Locate the cell with the specified text and output its (x, y) center coordinate. 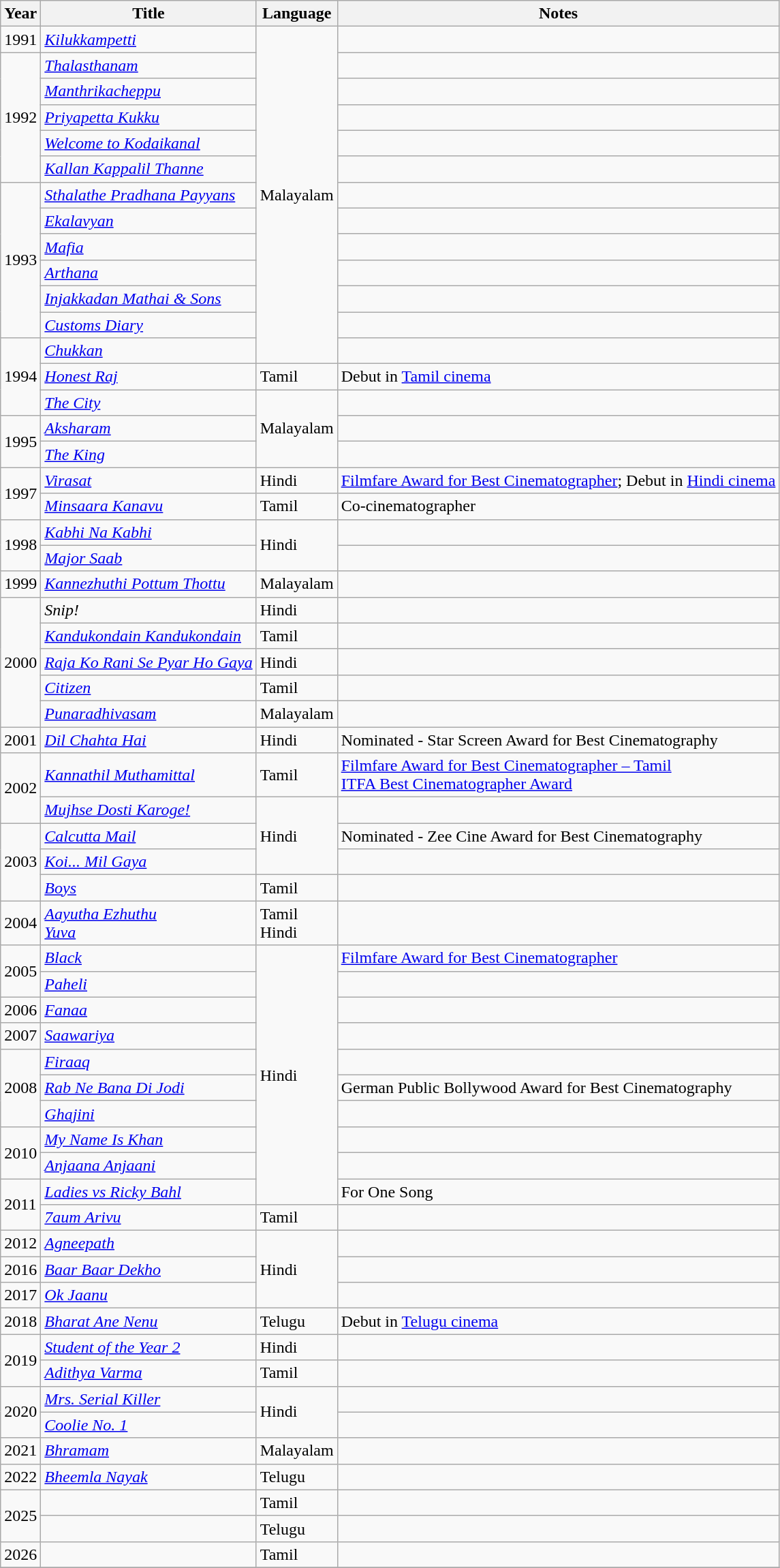
1993 (20, 260)
Coolie No. 1 (149, 1425)
Boys (149, 888)
My Name Is Khan (149, 1139)
2016 (20, 1270)
Filmfare Award for Best Cinematographer – TamilITFA Best Cinematographer Award (559, 775)
Title (149, 14)
Kilukkampetti (149, 40)
Student of the Year 2 (149, 1347)
2000 (20, 662)
2004 (20, 923)
Priyapetta Kukku (149, 117)
2026 (20, 1554)
Calcutta Mail (149, 836)
Bhramam (149, 1451)
Customs Diary (149, 325)
Anjaana Anjaani (149, 1165)
2025 (20, 1516)
Fanaa (149, 1010)
Snip! (149, 610)
Baar Baar Dekho (149, 1270)
For One Song (559, 1192)
1998 (20, 545)
2012 (20, 1244)
Chukkan (149, 351)
2017 (20, 1295)
2002 (20, 788)
Adithya Varma (149, 1373)
Thalasthanam (149, 65)
2005 (20, 971)
2010 (20, 1152)
2008 (20, 1088)
Bheemla Nayak (149, 1477)
Punaradhivasam (149, 713)
German Public Bollywood Award for Best Cinematography (559, 1088)
Injakkadan Mathai & Sons (149, 298)
1992 (20, 117)
Citizen (149, 688)
Debut in Tamil cinema (559, 377)
Kannathil Muthamittal (149, 775)
Sthalathe Pradhana Payyans (149, 195)
Mujhse Dosti Karoge! (149, 810)
Manthrikacheppu (149, 91)
Koi... Mil Gaya (149, 862)
Kandukondain Kandukondain (149, 636)
Minsaara Kanavu (149, 506)
Aayutha EzhuthuYuva (149, 923)
TamilHindi (297, 923)
Filmfare Award for Best Cinematographer; Debut in Hindi cinema (559, 480)
Dil Chahta Hai (149, 739)
Mrs. Serial Killer (149, 1399)
Rab Ne Bana Di Jodi (149, 1088)
Nominated - Star Screen Award for Best Cinematography (559, 739)
Major Saab (149, 558)
1994 (20, 377)
2022 (20, 1477)
2003 (20, 862)
Saawariya (149, 1036)
2021 (20, 1451)
Welcome to Kodaikanal (149, 143)
Paheli (149, 984)
1991 (20, 40)
Nominated - Zee Cine Award for Best Cinematography (559, 836)
Agneepath (149, 1244)
Honest Raj (149, 377)
Co-cinematographer (559, 506)
Filmfare Award for Best Cinematographer (559, 958)
Debut in Telugu cinema (559, 1321)
Ghajini (149, 1113)
Kabhi Na Kabhi (149, 532)
Raja Ko Rani Se Pyar Ho Gaya (149, 662)
1997 (20, 493)
Bharat Ane Nenu (149, 1321)
Ekalavyan (149, 221)
Mafia (149, 247)
The King (149, 455)
Ladies vs Ricky Bahl (149, 1192)
2020 (20, 1412)
2007 (20, 1036)
Kallan Kappalil Thanne (149, 169)
Arthana (149, 273)
7aum Arivu (149, 1218)
Virasat (149, 480)
Black (149, 958)
2006 (20, 1010)
2018 (20, 1321)
1999 (20, 584)
2011 (20, 1205)
Language (297, 14)
Aksharam (149, 429)
2019 (20, 1360)
Year (20, 14)
Firaaq (149, 1062)
1995 (20, 442)
The City (149, 403)
Kannezhuthi Pottum Thottu (149, 584)
2001 (20, 739)
Ok Jaanu (149, 1295)
Notes (559, 14)
